Capture the cell that displays the provided text and extract its [x, y] central coordinate. 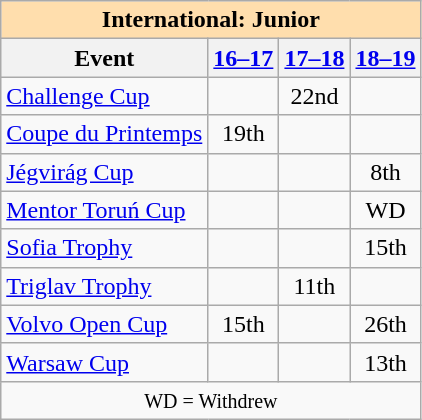
13th [386, 362]
Coupe du Printemps [104, 134]
26th [386, 324]
Jégvirág Cup [104, 172]
Sofia Trophy [104, 248]
Mentor Toruń Cup [104, 210]
Volvo Open Cup [104, 324]
Challenge Cup [104, 96]
Warsaw Cup [104, 362]
International: Junior [211, 20]
WD = Withdrew [211, 400]
17–18 [314, 58]
11th [314, 286]
Triglav Trophy [104, 286]
22nd [314, 96]
Event [104, 58]
8th [386, 172]
19th [244, 134]
WD [386, 210]
18–19 [386, 58]
16–17 [244, 58]
